Output the (x, y) coordinate of the center of the cell containing the given text.  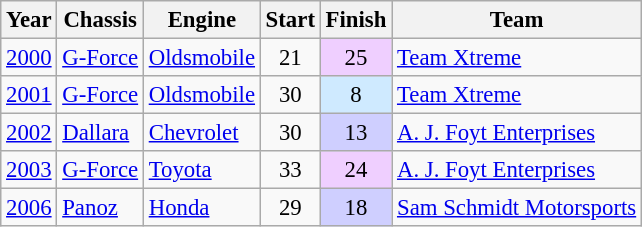
24 (356, 170)
18 (356, 208)
25 (356, 58)
2006 (29, 208)
2000 (29, 58)
Dallara (100, 133)
Panoz (100, 208)
Honda (202, 208)
2001 (29, 95)
Team (517, 20)
Finish (356, 20)
Chevrolet (202, 133)
Chassis (100, 20)
8 (356, 95)
33 (290, 170)
2002 (29, 133)
Sam Schmidt Motorsports (517, 208)
Start (290, 20)
13 (356, 133)
Engine (202, 20)
21 (290, 58)
Toyota (202, 170)
2003 (29, 170)
Year (29, 20)
29 (290, 208)
